From the cell containing the given text, extract its center point as [X, Y] coordinate. 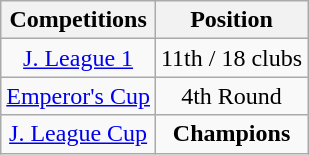
11th / 18 clubs [231, 58]
J. League 1 [78, 58]
Champions [231, 134]
Competitions [78, 20]
J. League Cup [78, 134]
Position [231, 20]
Emperor's Cup [78, 96]
4th Round [231, 96]
